Return [X, Y] of the center of cell containing provided text 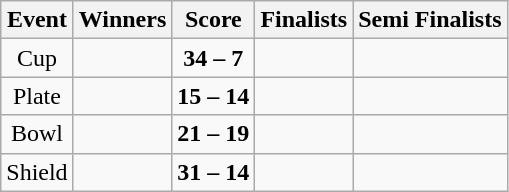
21 – 19 [214, 134]
31 – 14 [214, 172]
Semi Finalists [430, 20]
Score [214, 20]
34 – 7 [214, 58]
Finalists [304, 20]
Shield [37, 172]
15 – 14 [214, 96]
Cup [37, 58]
Bowl [37, 134]
Event [37, 20]
Winners [122, 20]
Plate [37, 96]
